Detect which cell encompasses the target text, then output its [X, Y] center coordinate. 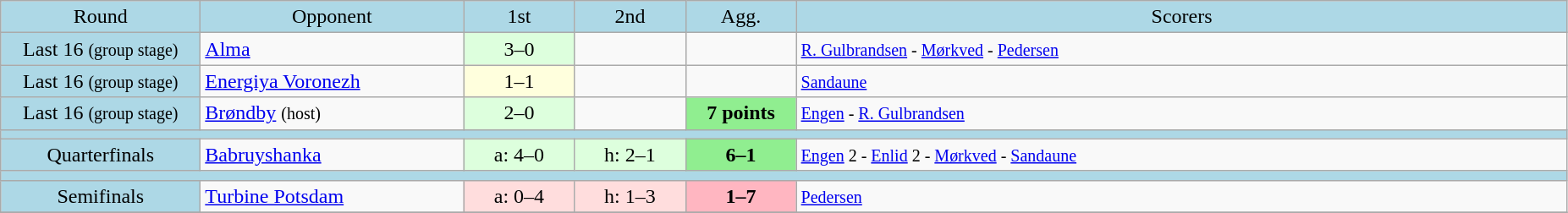
Opponent [332, 17]
2–0 [520, 113]
1–1 [520, 81]
Energiya Voronezh [332, 81]
Agg. [741, 17]
1st [520, 17]
3–0 [520, 49]
Scorers [1181, 17]
2nd [630, 17]
Engen 2 - Enlid 2 - Mørkved - Sandaune [1181, 155]
R. Gulbrandsen - Mørkved - Pedersen [1181, 49]
1–7 [741, 196]
a: 0–4 [520, 196]
Babruyshanka [332, 155]
7 points [741, 113]
6–1 [741, 155]
Quarterfinals [101, 155]
h: 1–3 [630, 196]
h: 2–1 [630, 155]
Sandaune [1181, 81]
a: 4–0 [520, 155]
Brøndby (host) [332, 113]
Engen - R. Gulbrandsen [1181, 113]
Pedersen [1181, 196]
Turbine Potsdam [332, 196]
Semifinals [101, 196]
Round [101, 17]
Alma [332, 49]
